Identify which cell holds the provided text, then report its (X, Y) central coordinate. 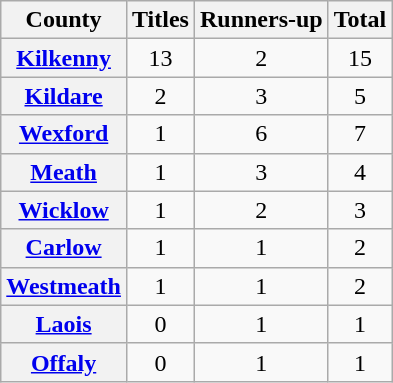
Westmeath (64, 286)
Offaly (64, 362)
Laois (64, 324)
Runners-up (261, 20)
7 (360, 134)
Kilkenny (64, 58)
Wexford (64, 134)
Wicklow (64, 210)
15 (360, 58)
Kildare (64, 96)
4 (360, 172)
Carlow (64, 248)
6 (261, 134)
Meath (64, 172)
5 (360, 96)
County (64, 20)
Total (360, 20)
Titles (160, 20)
13 (160, 58)
